Provide the (x, y) coordinate of the cell's center where the given text is located.  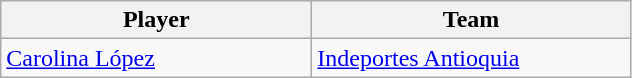
Team (472, 20)
Player (156, 20)
Indeportes Antioquia (472, 58)
Carolina López (156, 58)
